Return the [X, Y] coordinate for the center point of the cell that contains the specified text.  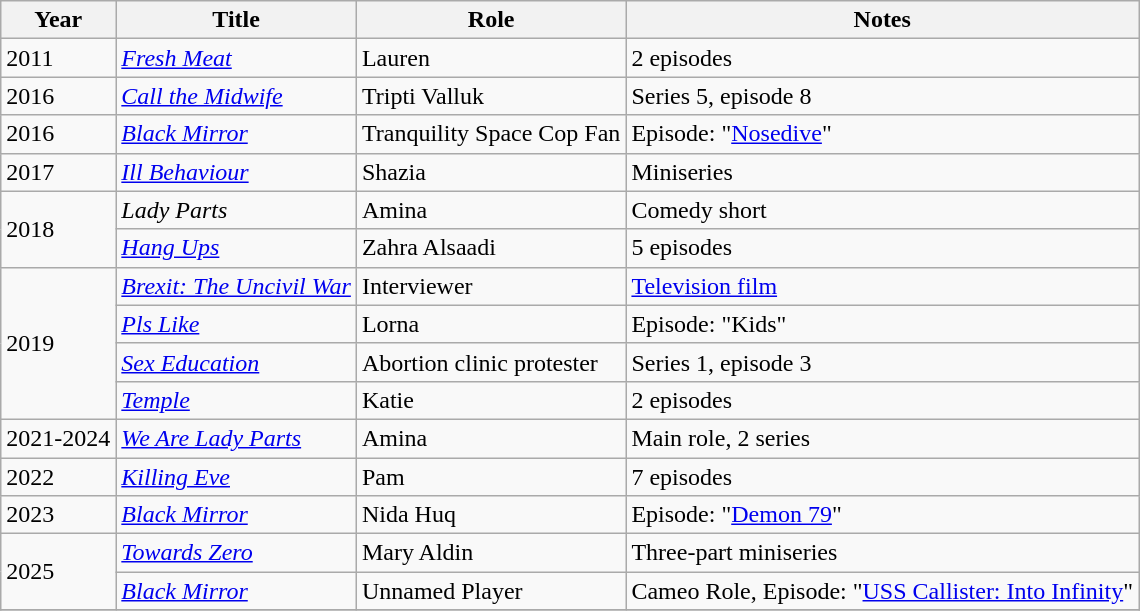
2017 [58, 172]
2025 [58, 572]
Series 1, episode 3 [882, 362]
Television film [882, 286]
2018 [58, 229]
Nida Huq [491, 515]
Lauren [491, 58]
Notes [882, 20]
2021-2024 [58, 438]
Tranquility Space Cop Fan [491, 134]
Series 5, episode 8 [882, 96]
Cameo Role, Episode: "USS Callister: Into Infinity" [882, 591]
Abortion clinic protester [491, 362]
2023 [58, 515]
Zahra Alsaadi [491, 248]
2011 [58, 58]
Episode: "Kids" [882, 324]
Towards Zero [236, 553]
We Are Lady Parts [236, 438]
Hang Ups [236, 248]
Comedy short [882, 210]
Main role, 2 series [882, 438]
Unnamed Player [491, 591]
7 episodes [882, 477]
Katie [491, 400]
Year [58, 20]
Pls Like [236, 324]
Lorna [491, 324]
Sex Education [236, 362]
Fresh Meat [236, 58]
Call the Midwife [236, 96]
Lady Parts [236, 210]
2019 [58, 343]
Title [236, 20]
Three-part miniseries [882, 553]
5 episodes [882, 248]
2022 [58, 477]
Miniseries [882, 172]
Shazia [491, 172]
Killing Eve [236, 477]
Tripti Valluk [491, 96]
Ill Behaviour [236, 172]
Mary Aldin [491, 553]
Brexit: The Uncivil War [236, 286]
Episode: "Nosedive" [882, 134]
Pam [491, 477]
Temple [236, 400]
Role [491, 20]
Episode: "Demon 79" [882, 515]
Interviewer [491, 286]
